Detect which cell encompasses the target text, then output its [x, y] center coordinate. 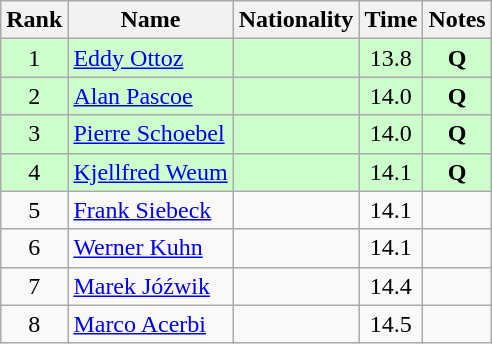
13.8 [391, 58]
Eddy Ottoz [150, 58]
Nationality [296, 20]
7 [34, 286]
Notes [457, 20]
5 [34, 210]
1 [34, 58]
Rank [34, 20]
Time [391, 20]
14.4 [391, 286]
Marek Jóźwik [150, 286]
Werner Kuhn [150, 248]
Name [150, 20]
6 [34, 248]
3 [34, 134]
Kjellfred Weum [150, 172]
Marco Acerbi [150, 324]
14.5 [391, 324]
Frank Siebeck [150, 210]
4 [34, 172]
Alan Pascoe [150, 96]
8 [34, 324]
2 [34, 96]
Pierre Schoebel [150, 134]
